Return the (X, Y) coordinate for the center point of the cell that contains the specified text.  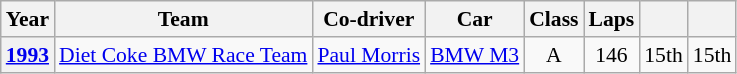
Class (554, 19)
BMW M3 (474, 55)
Co-driver (368, 19)
Car (474, 19)
Paul Morris (368, 55)
Year (28, 19)
146 (612, 55)
Team (183, 19)
Diet Coke BMW Race Team (183, 55)
1993 (28, 55)
A (554, 55)
Laps (612, 19)
